Scan for the cell matching the given text and deliver its [x, y] coordinate at center. 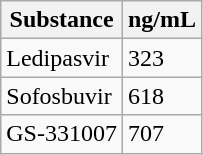
618 [162, 96]
707 [162, 134]
ng/mL [162, 20]
Substance [62, 20]
323 [162, 58]
Ledipasvir [62, 58]
GS-331007 [62, 134]
Sofosbuvir [62, 96]
